For the text-containing cell, return its midpoint in (x, y) coordinate format. 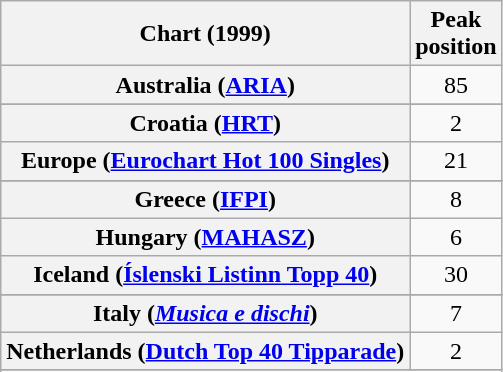
Chart (1999) (206, 34)
7 (456, 313)
Greece (IFPI) (206, 199)
Australia (ARIA) (206, 85)
Peakposition (456, 34)
Hungary (MAHASZ) (206, 237)
Italy (Musica e dischi) (206, 313)
85 (456, 85)
30 (456, 275)
Europe (Eurochart Hot 100 Singles) (206, 161)
6 (456, 237)
Iceland (Íslenski Listinn Topp 40) (206, 275)
Netherlands (Dutch Top 40 Tipparade) (206, 351)
21 (456, 161)
8 (456, 199)
Croatia (HRT) (206, 123)
